Locate the cell with the specified text and output its (X, Y) center coordinate. 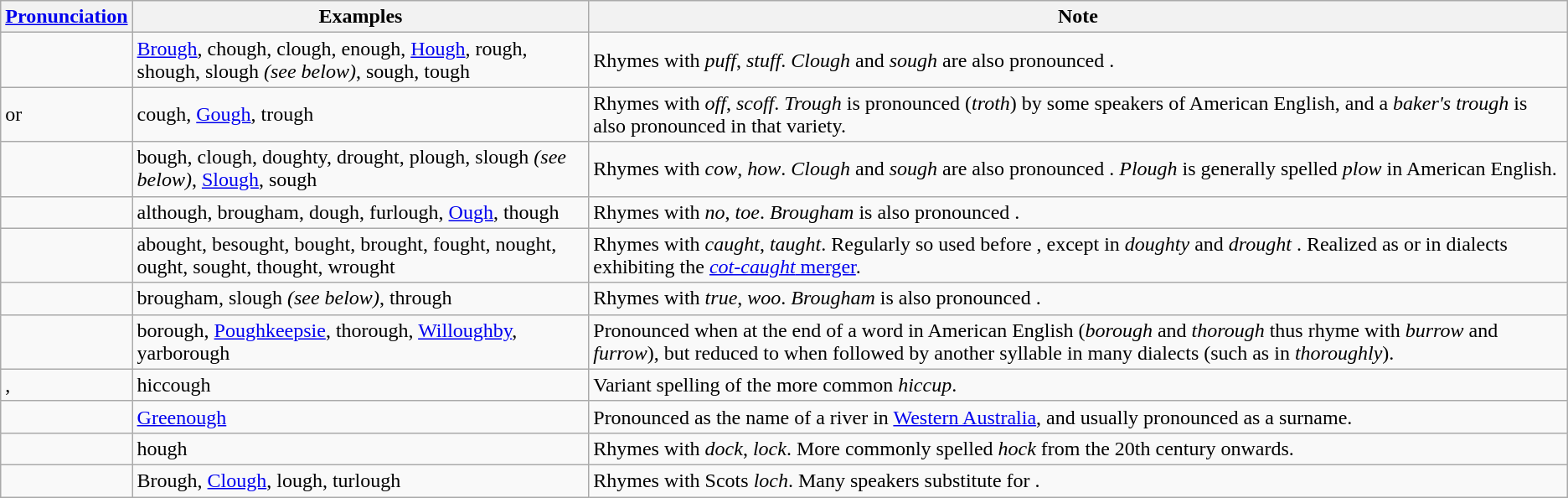
Pronounced as the name of a river in Western Australia, and usually pronounced as a surname. (1078, 417)
or (67, 114)
Rhymes with dock, lock. More commonly spelled hock from the 20th century onwards. (1078, 449)
Rhymes with cow, how. Clough and sough are also pronounced . Plough is generally spelled plow in American English. (1078, 169)
Rhymes with caught, taught. Regularly so used before , except in doughty and drought . Realized as or in dialects exhibiting the cot-caught merger. (1078, 255)
abought, besought, bought, brought, fought, nought, ought, sought, thought, wrought (360, 255)
hough (360, 449)
Greenough (360, 417)
cough, Gough, trough (360, 114)
Rhymes with Scots loch. Many speakers substitute for . (1078, 480)
Examples (360, 17)
bough, clough, doughty, drought, plough, slough (see below), Slough, sough (360, 169)
Rhymes with true, woo. Brougham is also pronounced . (1078, 298)
Brough, Clough, lough, turlough (360, 480)
hiccough (360, 385)
borough, Poughkeepsie, thorough, Willoughby, yarborough (360, 342)
Pronunciation (67, 17)
brougham, slough (see below), through (360, 298)
Rhymes with no, toe. Brougham is also pronounced . (1078, 212)
, (67, 385)
although, brougham, dough, furlough, Ough, though (360, 212)
Rhymes with puff, stuff. Clough and sough are also pronounced . (1078, 60)
Variant spelling of the more common hiccup. (1078, 385)
Rhymes with off, scoff. Trough is pronounced (troth) by some speakers of American English, and a baker's trough is also pronounced in that variety. (1078, 114)
Brough, chough, clough, enough, Hough, rough, shough, slough (see below), sough, tough (360, 60)
Note (1078, 17)
